Scan for the cell matching the given text and deliver its (X, Y) coordinate at center. 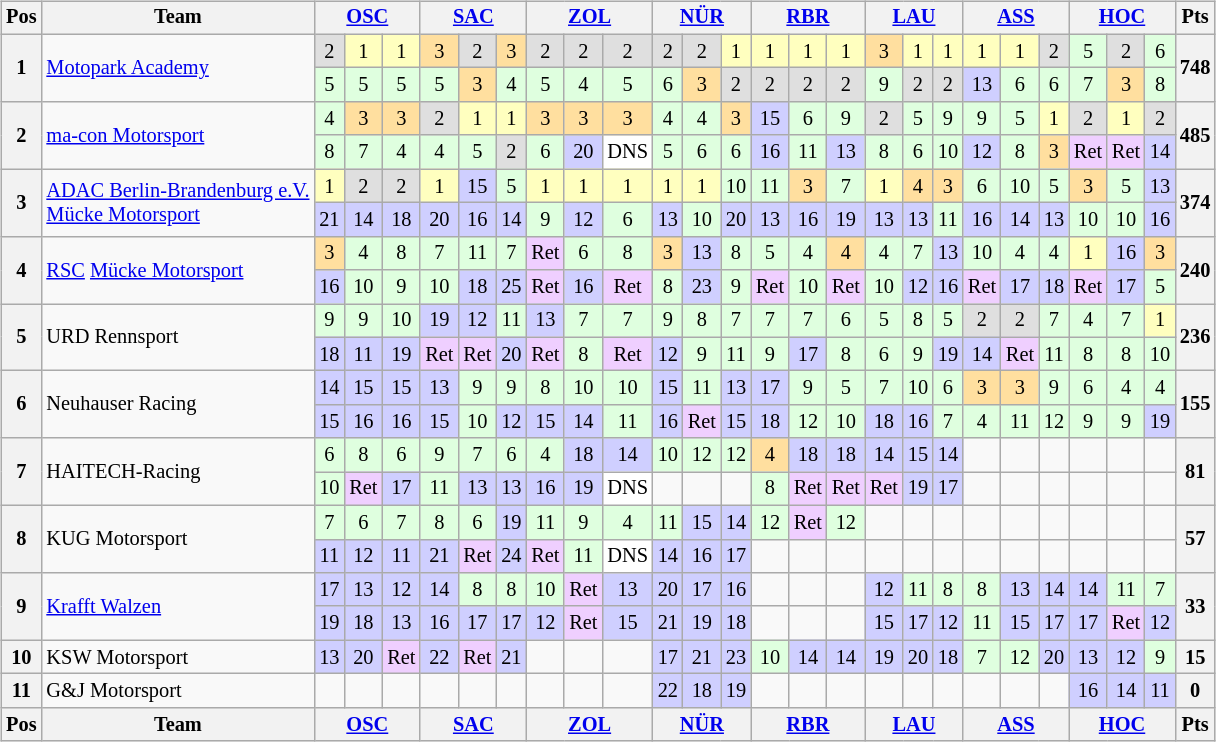
ADAC Berlin-Brandenburg e.V. Mücke Motorsport (178, 202)
81 (1195, 472)
RSC Mücke Motorsport (178, 270)
G&J Motorsport (178, 691)
485 (1195, 136)
236 (1195, 338)
57 (1195, 538)
33 (1195, 606)
24 (511, 556)
Krafft Walzen (178, 606)
HAITECH-Racing (178, 472)
KUG Motorsport (178, 538)
155 (1195, 404)
374 (1195, 202)
Neuhauser Racing (178, 404)
Motopark Academy (178, 68)
KSW Motorsport (178, 657)
748 (1195, 68)
0 (1195, 691)
ma-con Motorsport (178, 136)
240 (1195, 270)
25 (511, 287)
URD Rennsport (178, 338)
